Extract the (x, y) coordinate from the center of the cell holding the provided text.  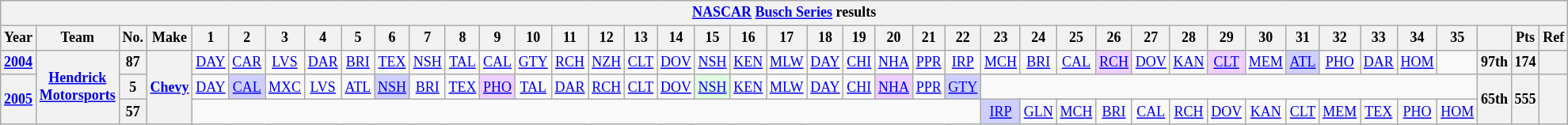
174 (1525, 62)
Chevy (169, 87)
16 (748, 38)
19 (859, 38)
25 (1076, 38)
2004 (19, 62)
Hendrick Motorsports (78, 87)
32 (1340, 38)
65th (1495, 99)
555 (1525, 99)
Year (19, 38)
17 (787, 38)
21 (928, 38)
13 (641, 38)
7 (428, 38)
18 (825, 38)
23 (1001, 38)
Pts (1525, 38)
3 (285, 38)
4 (323, 38)
NASCAR Busch Series results (784, 13)
30 (1265, 38)
14 (676, 38)
28 (1189, 38)
NZH (607, 62)
29 (1227, 38)
1 (211, 38)
11 (570, 38)
8 (462, 38)
9 (497, 38)
2005 (19, 99)
GLN (1038, 111)
24 (1038, 38)
33 (1380, 38)
87 (133, 62)
Make (169, 38)
31 (1303, 38)
10 (533, 38)
Team (78, 38)
57 (133, 111)
20 (894, 38)
97th (1495, 62)
2 (247, 38)
12 (607, 38)
26 (1114, 38)
6 (393, 38)
15 (713, 38)
No. (133, 38)
MXC (285, 87)
34 (1418, 38)
35 (1457, 38)
22 (963, 38)
27 (1151, 38)
Ref (1554, 38)
CAR (247, 62)
